Find where the given text appears and provide that cell's center as [x, y] coordinate. 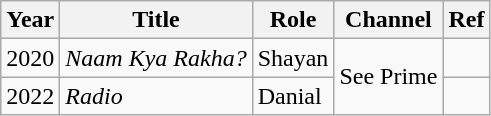
Ref [466, 20]
Naam Kya Rakha? [156, 58]
Channel [388, 20]
Radio [156, 96]
2020 [30, 58]
Shayan [293, 58]
See Prime [388, 77]
Role [293, 20]
Year [30, 20]
2022 [30, 96]
Danial [293, 96]
Title [156, 20]
